Find where the given text appears and provide that cell's center as [X, Y] coordinate. 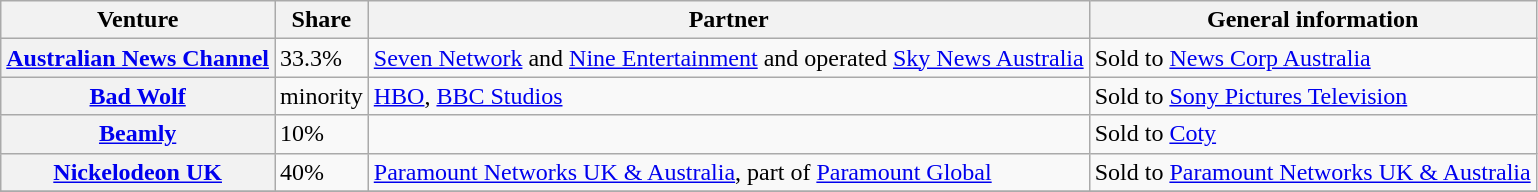
Sold to Paramount Networks UK & Australia [1312, 172]
Sold to Sony Pictures Television [1312, 96]
HBO, BBC Studios [728, 96]
minority [322, 96]
Venture [138, 20]
Beamly [138, 134]
Bad Wolf [138, 96]
Share [322, 20]
Paramount Networks UK & Australia, part of Paramount Global [728, 172]
Australian News Channel [138, 58]
Nickelodeon UK [138, 172]
Seven Network and Nine Entertainment and operated Sky News Australia [728, 58]
40% [322, 172]
Sold to News Corp Australia [1312, 58]
33.3% [322, 58]
10% [322, 134]
Partner [728, 20]
General information [1312, 20]
Sold to Coty [1312, 134]
